Capture the cell that displays the provided text and extract its [x, y] central coordinate. 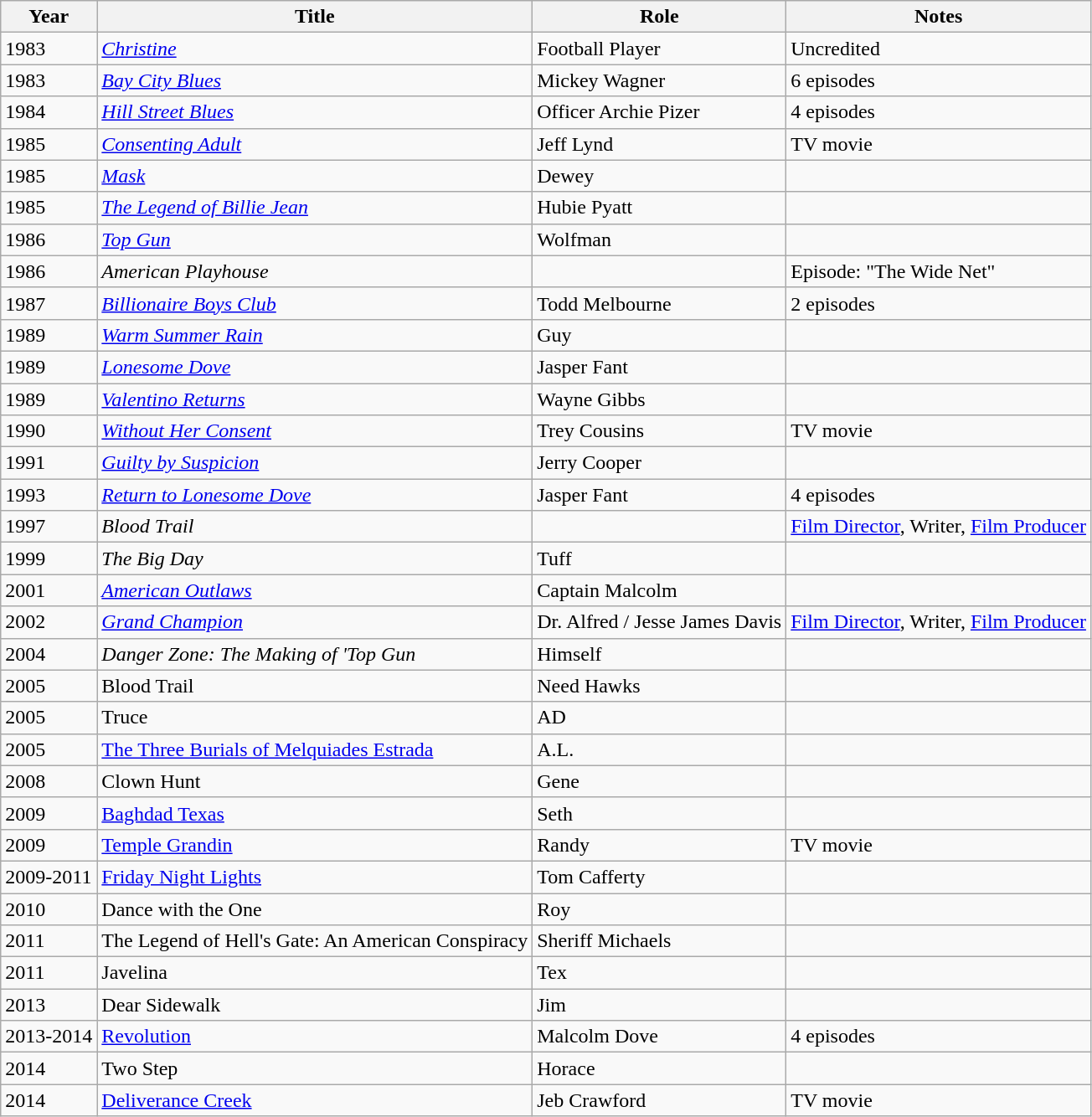
2002 [49, 622]
Gene [660, 781]
Truce [315, 718]
Revolution [315, 1037]
Football Player [660, 49]
1987 [49, 303]
Trey Cousins [660, 431]
Bay City Blues [315, 80]
1991 [49, 463]
AD [660, 718]
Mickey Wagner [660, 80]
Javelina [315, 973]
Christine [315, 49]
Friday Night Lights [315, 877]
Dr. Alfred / Jesse James Davis [660, 622]
Top Gun [315, 239]
Jeff Lynd [660, 144]
Deliverance Creek [315, 1100]
6 episodes [939, 80]
Temple Grandin [315, 845]
Tom Cafferty [660, 877]
Episode: "The Wide Net" [939, 271]
Captain Malcolm [660, 590]
Horace [660, 1068]
Jeb Crawford [660, 1100]
1984 [49, 112]
Year [49, 17]
Danger Zone: The Making of 'Top Gun [315, 654]
Sheriff Michaels [660, 941]
Wayne Gibbs [660, 399]
The Big Day [315, 558]
Dewey [660, 176]
The Legend of Billie Jean [315, 208]
Role [660, 17]
Consenting Adult [315, 144]
2010 [49, 909]
The Three Burials of Melquiades Estrada [315, 749]
Tuff [660, 558]
Mask [315, 176]
2013-2014 [49, 1037]
Himself [660, 654]
Roy [660, 909]
1993 [49, 495]
Randy [660, 845]
Lonesome Dove [315, 367]
1997 [49, 527]
Notes [939, 17]
1990 [49, 431]
Baghdad Texas [315, 813]
2 episodes [939, 303]
2001 [49, 590]
2013 [49, 1005]
2008 [49, 781]
Return to Lonesome Dove [315, 495]
Malcolm Dove [660, 1037]
Clown Hunt [315, 781]
Guilty by Suspicion [315, 463]
Uncredited [939, 49]
Hill Street Blues [315, 112]
Wolfman [660, 239]
American Playhouse [315, 271]
1999 [49, 558]
Title [315, 17]
Jim [660, 1005]
American Outlaws [315, 590]
Officer Archie Pizer [660, 112]
2004 [49, 654]
Jerry Cooper [660, 463]
Grand Champion [315, 622]
2009-2011 [49, 877]
Valentino Returns [315, 399]
A.L. [660, 749]
Dear Sidewalk [315, 1005]
Need Hawks [660, 686]
Tex [660, 973]
The Legend of Hell's Gate: An American Conspiracy [315, 941]
Two Step [315, 1068]
Guy [660, 335]
Warm Summer Rain [315, 335]
Without Her Consent [315, 431]
Billionaire Boys Club [315, 303]
Dance with the One [315, 909]
Hubie Pyatt [660, 208]
Todd Melbourne [660, 303]
Seth [660, 813]
